Return the (X, Y) coordinate for the center point of the cell that contains the specified text.  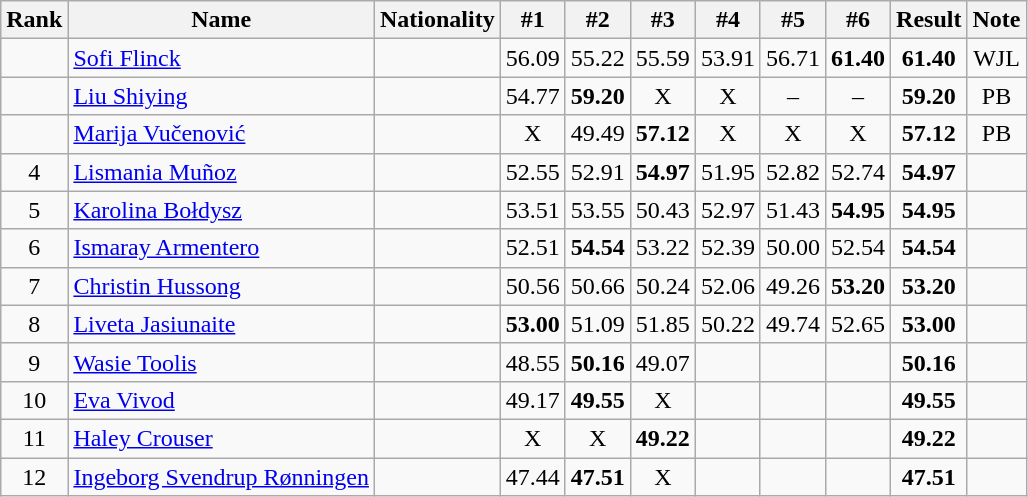
56.09 (532, 58)
Sofi Flinck (222, 58)
#1 (532, 20)
Note (996, 20)
53.55 (598, 210)
48.55 (532, 362)
52.97 (728, 210)
55.22 (598, 58)
#4 (728, 20)
50.56 (532, 286)
5 (34, 210)
51.95 (728, 172)
49.49 (598, 134)
Eva Vivod (222, 400)
Haley Crouser (222, 438)
Ingeborg Svendrup Rønningen (222, 477)
7 (34, 286)
51.85 (662, 324)
52.06 (728, 286)
Marija Vučenović (222, 134)
Ismaray Armentero (222, 248)
WJL (996, 58)
#3 (662, 20)
Nationality (437, 20)
Liveta Jasiunaite (222, 324)
53.51 (532, 210)
12 (34, 477)
Liu Shiying (222, 96)
47.44 (532, 477)
50.43 (662, 210)
52.82 (792, 172)
56.71 (792, 58)
50.66 (598, 286)
50.22 (728, 324)
4 (34, 172)
Karolina Bołdysz (222, 210)
52.55 (532, 172)
9 (34, 362)
52.54 (858, 248)
49.17 (532, 400)
54.77 (532, 96)
49.07 (662, 362)
53.91 (728, 58)
49.74 (792, 324)
Lismania Muñoz (222, 172)
52.91 (598, 172)
50.00 (792, 248)
Wasie Toolis (222, 362)
11 (34, 438)
Name (222, 20)
53.22 (662, 248)
52.65 (858, 324)
50.24 (662, 286)
52.74 (858, 172)
52.51 (532, 248)
Christin Hussong (222, 286)
51.09 (598, 324)
Result (929, 20)
#2 (598, 20)
55.59 (662, 58)
51.43 (792, 210)
#6 (858, 20)
52.39 (728, 248)
#5 (792, 20)
Rank (34, 20)
6 (34, 248)
49.26 (792, 286)
8 (34, 324)
10 (34, 400)
